Detect which cell encompasses the target text, then output its [x, y] center coordinate. 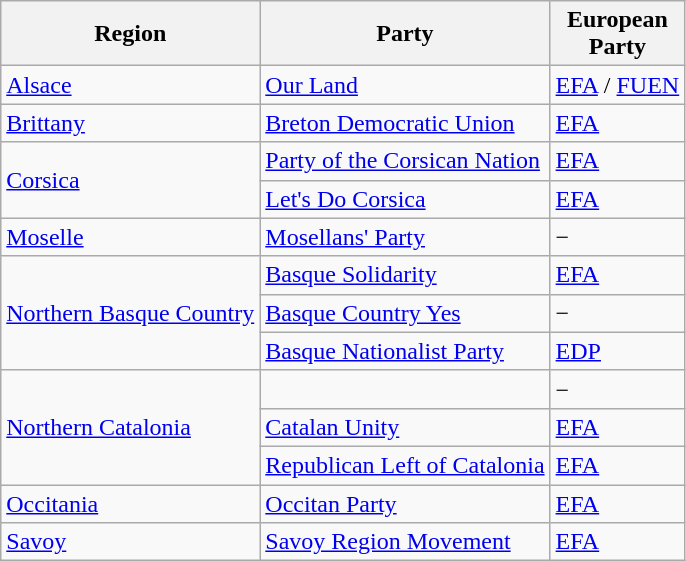
Savoy Region Movement [405, 542]
Northern Basque Country [130, 313]
Alsace [130, 85]
Corsica [130, 180]
Mosellans' Party [405, 237]
Party [405, 34]
Basque Solidarity [405, 275]
Party of the Corsican Nation [405, 161]
EFA / FUEN [618, 85]
Our Land [405, 85]
Basque Nationalist Party [405, 351]
Moselle [130, 237]
Catalan Unity [405, 427]
Northern Catalonia [130, 427]
Republican Left of Catalonia [405, 465]
Region [130, 34]
Breton Democratic Union [405, 123]
Basque Country Yes [405, 313]
Let's Do Corsica [405, 199]
EuropeanParty [618, 34]
Occitan Party [405, 503]
Savoy [130, 542]
Brittany [130, 123]
EDP [618, 351]
Occitania [130, 503]
